Locate the cell with the specified text and output its [X, Y] center coordinate. 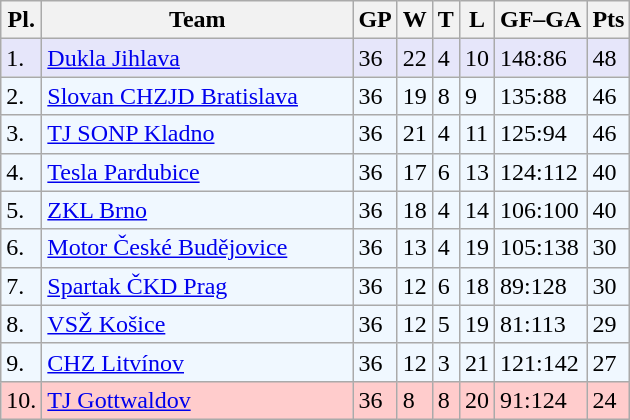
1. [22, 58]
14 [476, 210]
Pl. [22, 20]
Slovan CHZJD Bratislava [198, 96]
3. [22, 134]
Spartak ČKD Prag [198, 286]
CHZ Litvínov [198, 362]
105:138 [540, 248]
10. [22, 400]
20 [476, 400]
GF–GA [540, 20]
11 [476, 134]
17 [414, 172]
91:124 [540, 400]
148:86 [540, 58]
Dukla Jihlava [198, 58]
2. [22, 96]
121:142 [540, 362]
W [414, 20]
135:88 [540, 96]
6. [22, 248]
ZKL Brno [198, 210]
7. [22, 286]
125:94 [540, 134]
9 [476, 96]
29 [608, 324]
10 [476, 58]
5. [22, 210]
9. [22, 362]
81:113 [540, 324]
27 [608, 362]
TJ Gottwaldov [198, 400]
8. [22, 324]
Motor České Budějovice [198, 248]
Tesla Pardubice [198, 172]
48 [608, 58]
TJ SONP Kladno [198, 134]
89:128 [540, 286]
22 [414, 58]
GP [375, 20]
T [446, 20]
Pts [608, 20]
3 [446, 362]
106:100 [540, 210]
Team [198, 20]
24 [608, 400]
5 [446, 324]
124:112 [540, 172]
VSŽ Košice [198, 324]
4. [22, 172]
L [476, 20]
